Provide the [x, y] coordinate of the cell's center where the given text is located.  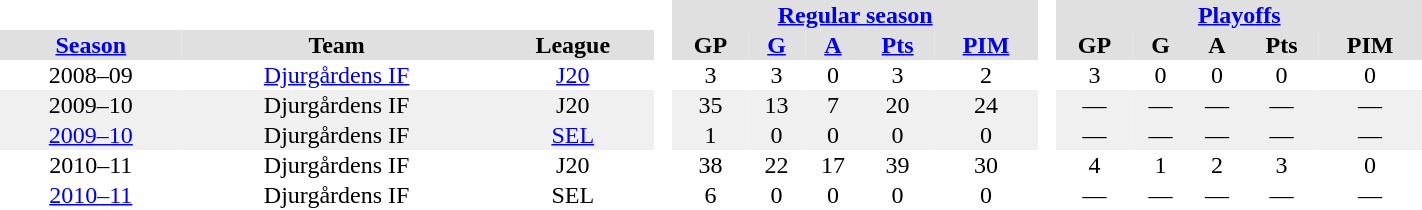
2008–09 [91, 75]
7 [833, 105]
39 [898, 165]
38 [711, 165]
13 [776, 105]
24 [986, 105]
6 [711, 195]
35 [711, 105]
Season [91, 45]
4 [1095, 165]
Regular season [856, 15]
22 [776, 165]
30 [986, 165]
20 [898, 105]
Playoffs [1240, 15]
17 [833, 165]
Team [337, 45]
League [573, 45]
